For the text-containing cell, return its midpoint in (X, Y) coordinate format. 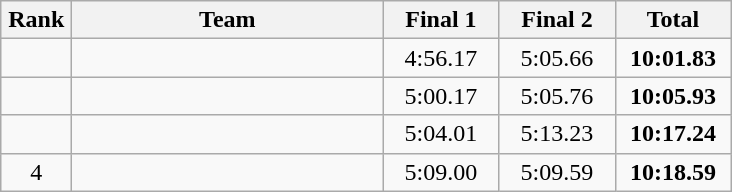
Total (673, 20)
4:56.17 (441, 58)
10:18.59 (673, 172)
Rank (36, 20)
5:13.23 (557, 134)
5:09.59 (557, 172)
10:05.93 (673, 96)
Final 2 (557, 20)
5:05.66 (557, 58)
5:00.17 (441, 96)
5:09.00 (441, 172)
10:17.24 (673, 134)
10:01.83 (673, 58)
Team (228, 20)
Final 1 (441, 20)
5:04.01 (441, 134)
4 (36, 172)
5:05.76 (557, 96)
